Detect which cell encompasses the target text, then output its (x, y) center coordinate. 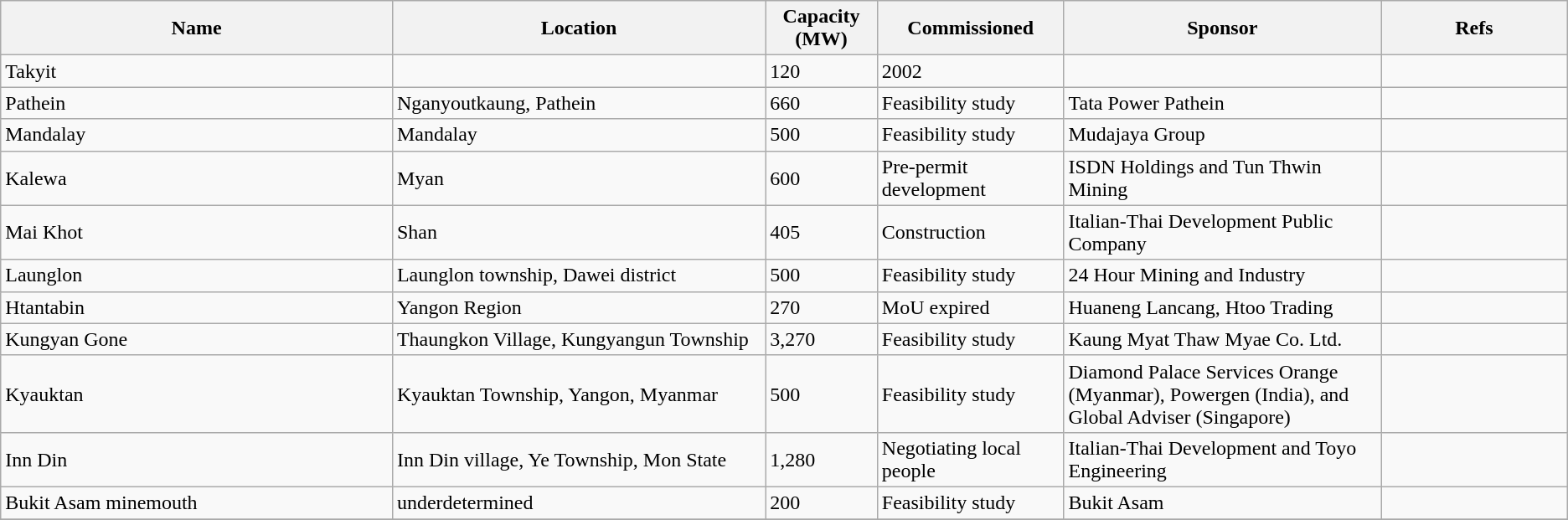
underdetermined (578, 502)
Negotiating local people (970, 459)
660 (822, 103)
ISDN Holdings and Tun Thwin Mining (1223, 178)
Inn Din village, Ye Township, Mon State (578, 459)
Nganyoutkaung, Pathein (578, 103)
Diamond Palace Services Orange (Myanmar), Powergen (India), and Global Adviser (Singapore) (1223, 394)
2002 (970, 71)
Launglon (197, 275)
1,280 (822, 459)
Myan (578, 178)
Thaungkon Village, Kungyangun Township (578, 339)
Kungyan Gone (197, 339)
Kalewa (197, 178)
Bukit Asam minemouth (197, 502)
Yangon Region (578, 307)
Bukit Asam (1223, 502)
Refs (1474, 28)
3,270 (822, 339)
Shan (578, 233)
24 Hour Mining and Industry (1223, 275)
Launglon township, Dawei district (578, 275)
200 (822, 502)
Mai Khot (197, 233)
Takyit (197, 71)
Mudajaya Group (1223, 135)
Pathein (197, 103)
120 (822, 71)
Huaneng Lancang, Htoo Trading (1223, 307)
270 (822, 307)
600 (822, 178)
Kaung Myat Thaw Myae Co. Ltd. (1223, 339)
405 (822, 233)
Commissioned (970, 28)
Construction (970, 233)
Kyauktan Township, Yangon, Myanmar (578, 394)
Italian-Thai Development and Toyo Engineering (1223, 459)
Tata Power Pathein (1223, 103)
Sponsor (1223, 28)
Name (197, 28)
Pre-permit development (970, 178)
Capacity (MW) (822, 28)
Location (578, 28)
Htantabin (197, 307)
Italian-Thai Development Public Company (1223, 233)
Kyauktan (197, 394)
MoU expired (970, 307)
Inn Din (197, 459)
